Find where the given text appears and provide that cell's center as (X, Y) coordinate. 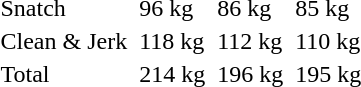
118 kg (172, 41)
112 kg (250, 41)
